Capture the cell that displays the provided text and extract its [X, Y] central coordinate. 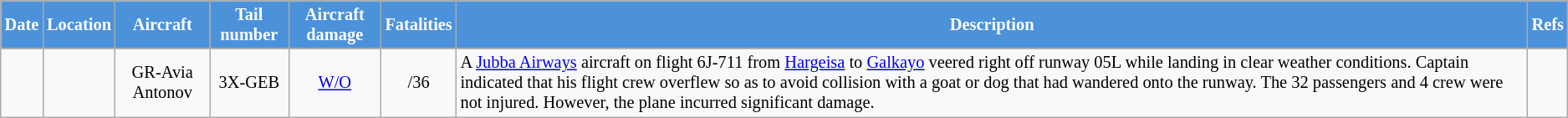
GR-Avia Antonov [162, 83]
Description [992, 24]
W/O [335, 83]
Aircraft damage [335, 24]
Tail number [249, 24]
Date [22, 24]
Fatalities [419, 24]
Aircraft [162, 24]
3X-GEB [249, 83]
Refs [1548, 24]
Location [79, 24]
/36 [419, 83]
